From the cell containing the given text, extract its center point as (x, y) coordinate. 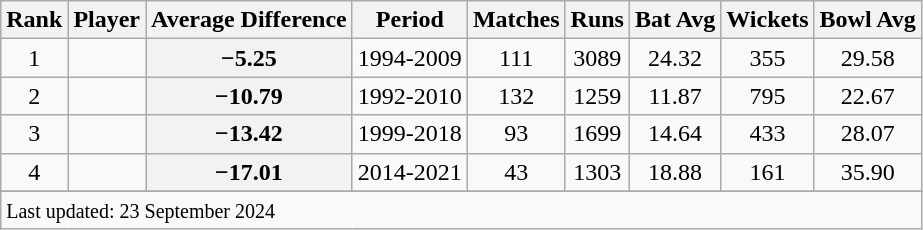
18.88 (674, 172)
28.07 (868, 134)
1303 (597, 172)
1999-2018 (410, 134)
Player (107, 20)
Bat Avg (674, 20)
Period (410, 20)
132 (516, 96)
111 (516, 58)
14.64 (674, 134)
355 (768, 58)
1 (34, 58)
Wickets (768, 20)
24.32 (674, 58)
−13.42 (250, 134)
4 (34, 172)
161 (768, 172)
Average Difference (250, 20)
Last updated: 23 September 2024 (462, 210)
1992-2010 (410, 96)
433 (768, 134)
11.87 (674, 96)
43 (516, 172)
−5.25 (250, 58)
Bowl Avg (868, 20)
2 (34, 96)
3089 (597, 58)
3 (34, 134)
29.58 (868, 58)
795 (768, 96)
−17.01 (250, 172)
2014-2021 (410, 172)
93 (516, 134)
35.90 (868, 172)
Rank (34, 20)
−10.79 (250, 96)
22.67 (868, 96)
1259 (597, 96)
Runs (597, 20)
Matches (516, 20)
1699 (597, 134)
1994-2009 (410, 58)
